Locate the cell with the specified text and output its [x, y] center coordinate. 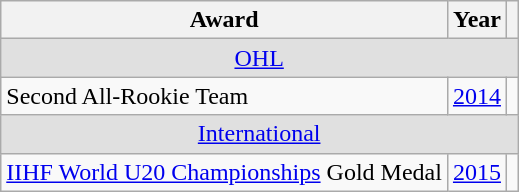
2014 [476, 96]
Award [224, 20]
Second All-Rookie Team [224, 96]
2015 [476, 172]
OHL [260, 58]
Year [476, 20]
IIHF World U20 Championships Gold Medal [224, 172]
International [260, 134]
